Output the [X, Y] coordinate of the center of the cell containing the given text.  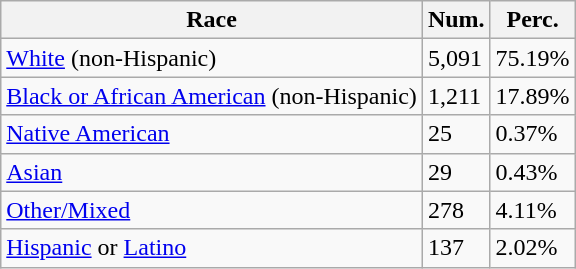
17.89% [532, 96]
75.19% [532, 58]
278 [456, 210]
29 [456, 172]
4.11% [532, 210]
Num. [456, 20]
25 [456, 134]
0.43% [532, 172]
Other/Mixed [212, 210]
1,211 [456, 96]
137 [456, 248]
Hispanic or Latino [212, 248]
Asian [212, 172]
2.02% [532, 248]
Perc. [532, 20]
White (non-Hispanic) [212, 58]
5,091 [456, 58]
0.37% [532, 134]
Black or African American (non-Hispanic) [212, 96]
Native American [212, 134]
Race [212, 20]
